Capture the cell that displays the provided text and extract its [x, y] central coordinate. 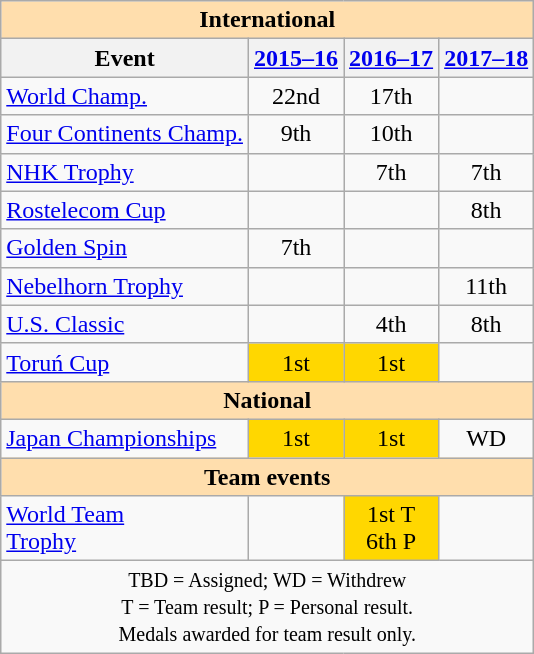
World Champ. [125, 96]
WD [486, 438]
Golden Spin [125, 248]
Rostelecom Cup [125, 210]
17th [392, 96]
Japan Championships [125, 438]
Four Continents Champ. [125, 134]
10th [392, 134]
International [268, 20]
2017–18 [486, 58]
9th [296, 134]
Nebelhorn Trophy [125, 286]
2015–16 [296, 58]
U.S. Classic [125, 324]
4th [392, 324]
Team events [268, 477]
World Team Trophy [125, 528]
22nd [296, 96]
1st T 6th P [392, 528]
11th [486, 286]
TBD = Assigned; WD = Withdrew T = Team result; P = Personal result. Medals awarded for team result only. [268, 607]
National [268, 400]
Event [125, 58]
2016–17 [392, 58]
NHK Trophy [125, 172]
Toruń Cup [125, 362]
